Determine the [x, y] coordinate at the center of the cell enclosing the given text.  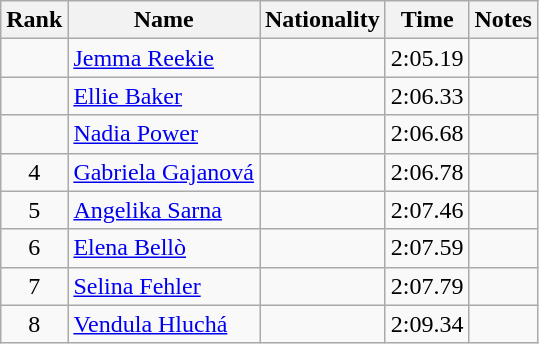
Nadia Power [164, 134]
2:06.68 [427, 134]
2:06.78 [427, 172]
2:09.34 [427, 324]
Elena Bellò [164, 248]
Vendula Hluchá [164, 324]
2:06.33 [427, 96]
Ellie Baker [164, 96]
6 [34, 248]
8 [34, 324]
Name [164, 20]
Selina Fehler [164, 286]
5 [34, 210]
2:05.19 [427, 58]
2:07.59 [427, 248]
Angelika Sarna [164, 210]
2:07.46 [427, 210]
Nationality [323, 20]
Jemma Reekie [164, 58]
2:07.79 [427, 286]
Time [427, 20]
7 [34, 286]
Notes [503, 20]
Rank [34, 20]
4 [34, 172]
Gabriela Gajanová [164, 172]
